Scan for the cell matching the given text and deliver its [X, Y] coordinate at center. 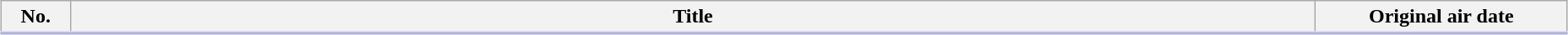
Title [693, 17]
Original air date [1441, 17]
No. [35, 17]
